Pinpoint the cell where the given text exists, returning its (X, Y) midpoint coordinate. 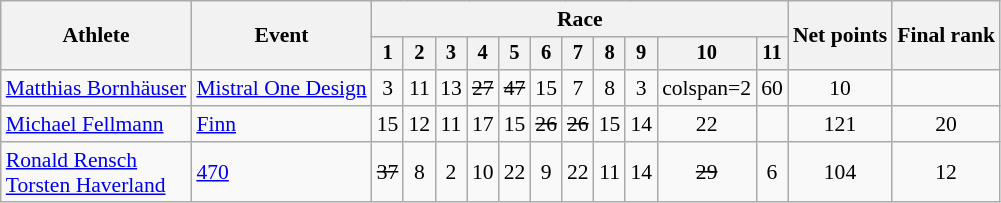
colspan=2 (706, 88)
470 (281, 172)
Matthias Bornhäuser (96, 88)
Event (281, 36)
5 (515, 54)
37 (388, 172)
Net points (840, 36)
Final rank (946, 36)
60 (772, 88)
4 (483, 54)
Ronald RenschTorsten Haverland (96, 172)
121 (840, 124)
1 (388, 54)
17 (483, 124)
Mistral One Design (281, 88)
27 (483, 88)
13 (451, 88)
Finn (281, 124)
20 (946, 124)
Race (580, 19)
Michael Fellmann (96, 124)
47 (515, 88)
29 (706, 172)
104 (840, 172)
Athlete (96, 36)
